Locate the cell with the specified text and output its [x, y] center coordinate. 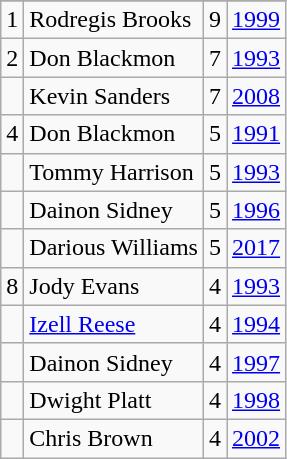
Izell Reese [114, 324]
2002 [256, 438]
Kevin Sanders [114, 96]
1998 [256, 400]
1997 [256, 362]
1999 [256, 20]
2008 [256, 96]
Rodregis Brooks [114, 20]
1991 [256, 134]
1 [12, 20]
Tommy Harrison [114, 172]
Jody Evans [114, 286]
2 [12, 58]
Darious Williams [114, 248]
2017 [256, 248]
Dwight Platt [114, 400]
9 [214, 20]
1994 [256, 324]
8 [12, 286]
Chris Brown [114, 438]
1996 [256, 210]
